Output the [X, Y] coordinate of the center of the cell containing the given text.  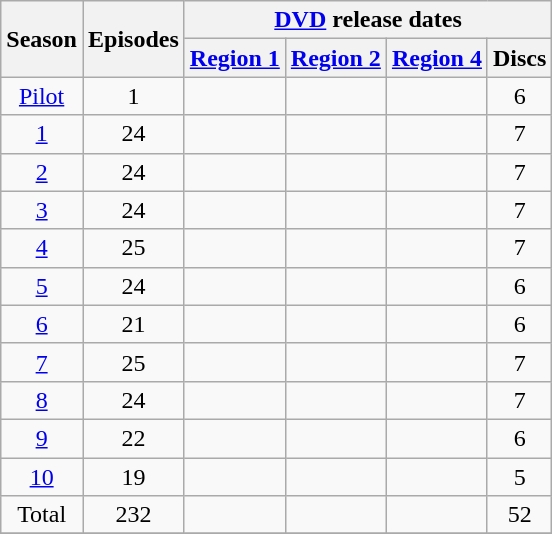
21 [133, 324]
3 [42, 210]
Region 2 [336, 58]
Pilot [42, 96]
232 [133, 515]
Region 4 [436, 58]
Episodes [133, 39]
8 [42, 400]
2 [42, 172]
10 [42, 477]
22 [133, 438]
52 [519, 515]
Season [42, 39]
4 [42, 248]
Discs [519, 58]
Region 1 [234, 58]
DVD release dates [368, 20]
19 [133, 477]
Total [42, 515]
9 [42, 438]
